Search for the cell housing the specified text and yield its [x, y] center coordinate. 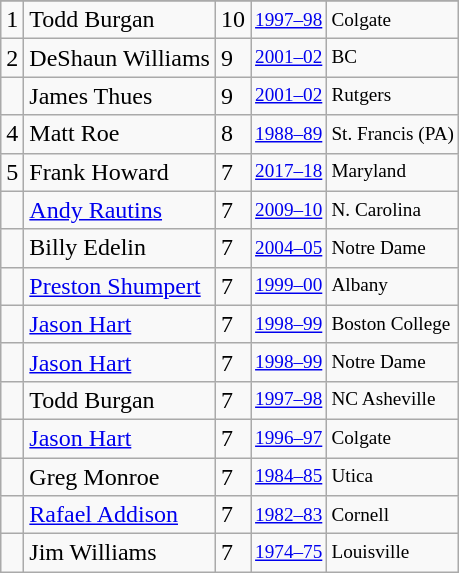
2004–05 [289, 248]
Cornell [393, 515]
1996–97 [289, 438]
4 [12, 134]
Andy Rautins [120, 210]
8 [232, 134]
1 [12, 20]
Rafael Addison [120, 515]
10 [232, 20]
Matt Roe [120, 134]
N. Carolina [393, 210]
Boston College [393, 324]
Albany [393, 286]
Jim Williams [120, 553]
Louisville [393, 553]
Rutgers [393, 96]
BC [393, 58]
Frank Howard [120, 172]
1982–83 [289, 515]
2 [12, 58]
NC Asheville [393, 400]
Greg Monroe [120, 477]
Billy Edelin [120, 248]
1988–89 [289, 134]
2017–18 [289, 172]
1984–85 [289, 477]
St. Francis (PA) [393, 134]
James Thues [120, 96]
Utica [393, 477]
2009–10 [289, 210]
Preston Shumpert [120, 286]
5 [12, 172]
1999–00 [289, 286]
Maryland [393, 172]
DeShaun Williams [120, 58]
1974–75 [289, 553]
